Pinpoint the cell where the given text exists, returning its (x, y) midpoint coordinate. 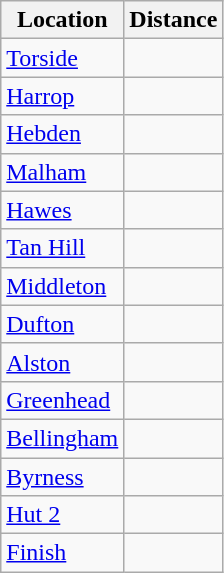
Malham (62, 172)
Hebden (62, 134)
Harrop (62, 96)
Alston (62, 362)
Torside (62, 58)
Distance (174, 20)
Greenhead (62, 400)
Hawes (62, 210)
Middleton (62, 286)
Tan Hill (62, 248)
Dufton (62, 324)
Finish (62, 553)
Bellingham (62, 438)
Location (62, 20)
Hut 2 (62, 515)
Byrness (62, 477)
